For the text-containing cell, return its midpoint in (x, y) coordinate format. 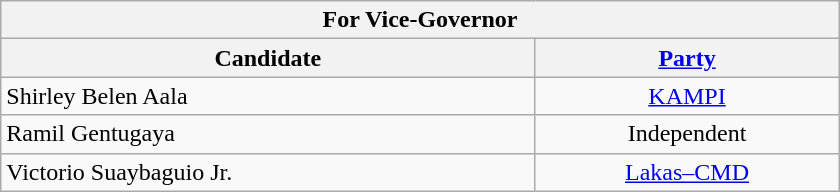
Candidate (268, 58)
Shirley Belen Aala (268, 96)
Ramil Gentugaya (268, 134)
KAMPI (687, 96)
Independent (687, 134)
Party (687, 58)
Victorio Suaybaguio Jr. (268, 172)
For Vice-Governor (420, 20)
Lakas–CMD (687, 172)
